Locate the cell with the specified text and output its [X, Y] center coordinate. 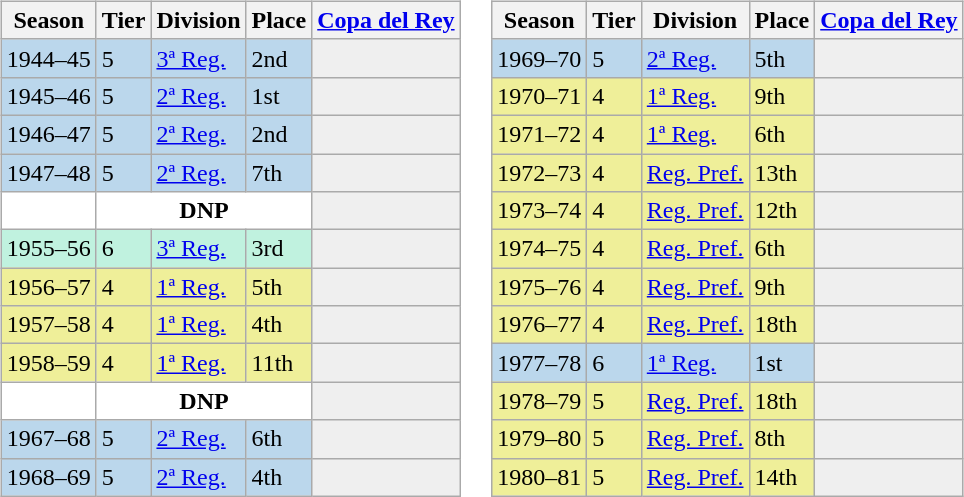
1979–80 [540, 439]
1968–69 [48, 477]
1945–46 [48, 96]
1977–78 [540, 363]
1972–73 [540, 173]
1976–77 [540, 325]
1967–68 [48, 439]
11th [279, 363]
1958–59 [48, 363]
1944–45 [48, 58]
1946–47 [48, 134]
1947–48 [48, 173]
1971–72 [540, 134]
3rd [279, 249]
1978–79 [540, 401]
1973–74 [540, 211]
1970–71 [540, 96]
1980–81 [540, 477]
1956–57 [48, 287]
1969–70 [540, 58]
1974–75 [540, 249]
8th [782, 439]
7th [279, 173]
12th [782, 211]
1955–56 [48, 249]
14th [782, 477]
1957–58 [48, 325]
13th [782, 173]
1975–76 [540, 287]
